From the cell containing the given text, extract its center point as (x, y) coordinate. 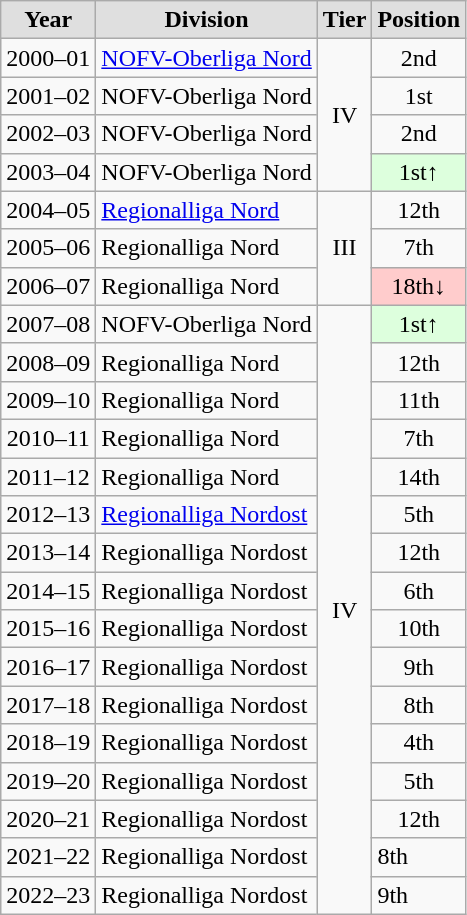
2012–13 (48, 515)
2011–12 (48, 477)
2019–20 (48, 781)
2013–14 (48, 553)
2004–05 (48, 210)
2002–03 (48, 134)
2003–04 (48, 172)
2020–21 (48, 819)
2008–09 (48, 362)
2009–10 (48, 400)
2015–16 (48, 629)
2001–02 (48, 96)
2010–11 (48, 438)
4th (419, 743)
2000–01 (48, 58)
2007–08 (48, 324)
Tier (344, 20)
1st (419, 96)
2018–19 (48, 743)
2014–15 (48, 591)
2021–22 (48, 857)
2022–23 (48, 895)
Year (48, 20)
2006–07 (48, 286)
2017–18 (48, 705)
14th (419, 477)
11th (419, 400)
Position (419, 20)
III (344, 248)
6th (419, 591)
2016–17 (48, 667)
10th (419, 629)
2005–06 (48, 248)
18th↓ (419, 286)
Division (206, 20)
